Locate the cell with the specified text and output its (X, Y) center coordinate. 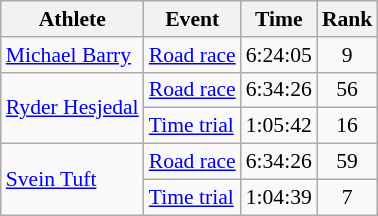
59 (348, 162)
6:24:05 (279, 55)
Time (279, 19)
16 (348, 126)
Rank (348, 19)
9 (348, 55)
Event (192, 19)
7 (348, 197)
Svein Tuft (72, 180)
Michael Barry (72, 55)
56 (348, 90)
Athlete (72, 19)
Ryder Hesjedal (72, 108)
1:04:39 (279, 197)
1:05:42 (279, 126)
